From the cell containing the given text, extract its center point as (X, Y) coordinate. 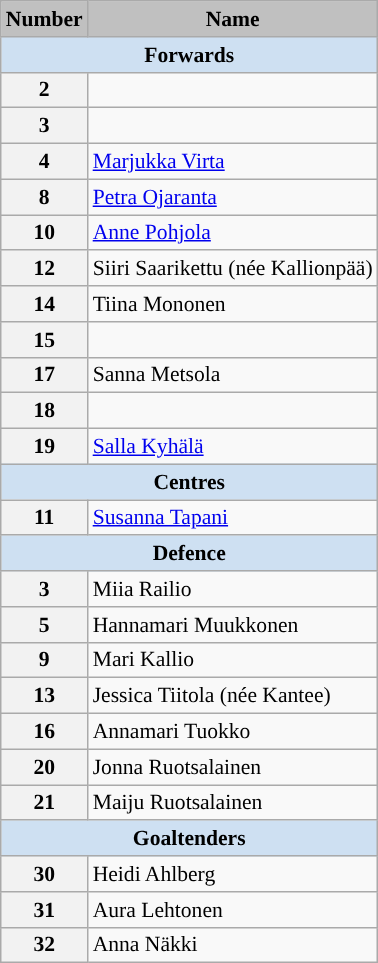
5 (44, 625)
Anna Näkki (233, 945)
Jonna Ruotsalainen (233, 767)
11 (44, 518)
Miia Railio (233, 589)
12 (44, 269)
Sanna Metsola (233, 375)
Siiri Saarikettu (née Kallionpää) (233, 269)
20 (44, 767)
Centres (190, 482)
Maiju Ruotsalainen (233, 803)
Tiina Mononen (233, 304)
Salla Kyhälä (233, 447)
17 (44, 375)
16 (44, 732)
Defence (190, 554)
Forwards (190, 55)
31 (44, 910)
Susanna Tapani (233, 518)
Mari Kallio (233, 660)
18 (44, 411)
2 (44, 90)
30 (44, 874)
19 (44, 447)
9 (44, 660)
Hannamari Muukkonen (233, 625)
10 (44, 233)
Annamari Tuokko (233, 732)
Petra Ojaranta (233, 197)
32 (44, 945)
15 (44, 340)
Jessica Tiitola (née Kantee) (233, 696)
Name (233, 19)
Number (44, 19)
21 (44, 803)
Marjukka Virta (233, 162)
Anne Pohjola (233, 233)
8 (44, 197)
13 (44, 696)
4 (44, 162)
Aura Lehtonen (233, 910)
14 (44, 304)
Goaltenders (190, 839)
Heidi Ahlberg (233, 874)
